For the text-containing cell, return its midpoint in [X, Y] coordinate format. 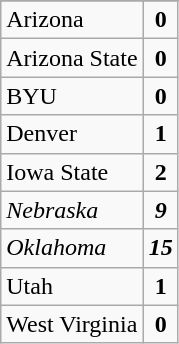
15 [160, 248]
2 [160, 172]
Arizona [72, 20]
Utah [72, 286]
Arizona State [72, 58]
BYU [72, 96]
9 [160, 210]
Iowa State [72, 172]
West Virginia [72, 324]
Oklahoma [72, 248]
Denver [72, 134]
Nebraska [72, 210]
